Determine the [x, y] coordinate at the center of the cell enclosing the given text.  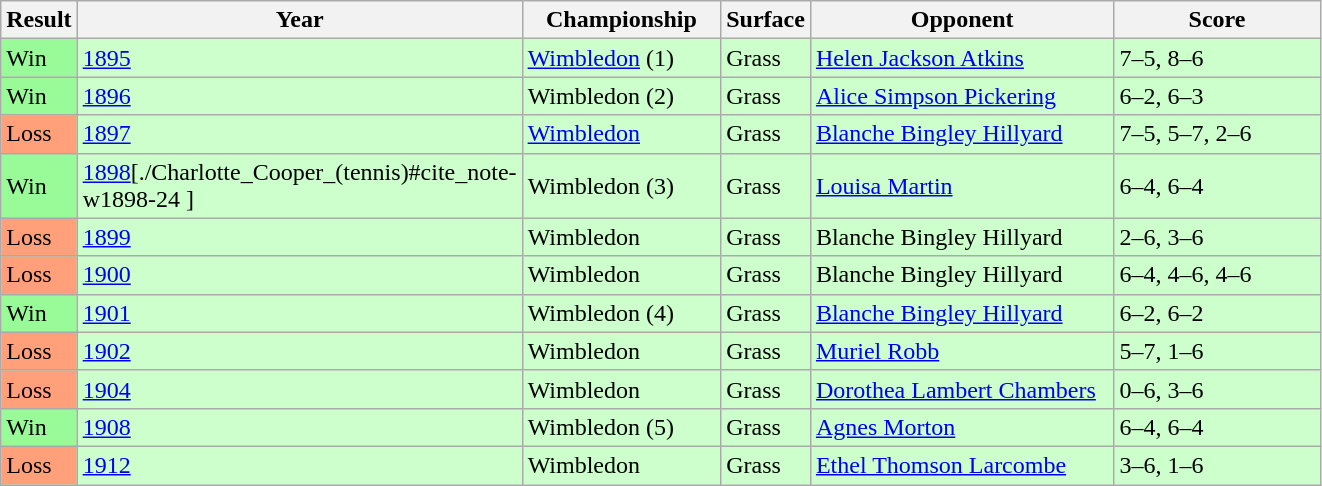
5–7, 1–6 [1217, 351]
1902 [300, 351]
Score [1217, 20]
2–6, 3–6 [1217, 237]
Dorothea Lambert Chambers [962, 389]
Wimbledon (3) [622, 186]
7–5, 8–6 [1217, 58]
Opponent [962, 20]
6–2, 6–2 [1217, 313]
3–6, 1–6 [1217, 465]
Surface [766, 20]
1900 [300, 275]
Helen Jackson Atkins [962, 58]
1896 [300, 96]
1901 [300, 313]
0–6, 3–6 [1217, 389]
1897 [300, 134]
Result [39, 20]
Wimbledon (2) [622, 96]
Wimbledon (5) [622, 427]
7–5, 5–7, 2–6 [1217, 134]
6–2, 6–3 [1217, 96]
Muriel Robb [962, 351]
1908 [300, 427]
1899 [300, 237]
1898[./Charlotte_Cooper_(tennis)#cite_note-w1898-24 ] [300, 186]
1895 [300, 58]
Ethel Thomson Larcombe [962, 465]
Agnes Morton [962, 427]
1912 [300, 465]
1904 [300, 389]
Alice Simpson Pickering [962, 96]
Wimbledon (4) [622, 313]
6–4, 4–6, 4–6 [1217, 275]
Wimbledon (1) [622, 58]
Championship [622, 20]
Year [300, 20]
Louisa Martin [962, 186]
